Provide the (x, y) coordinate of the cell's center where the given text is located.  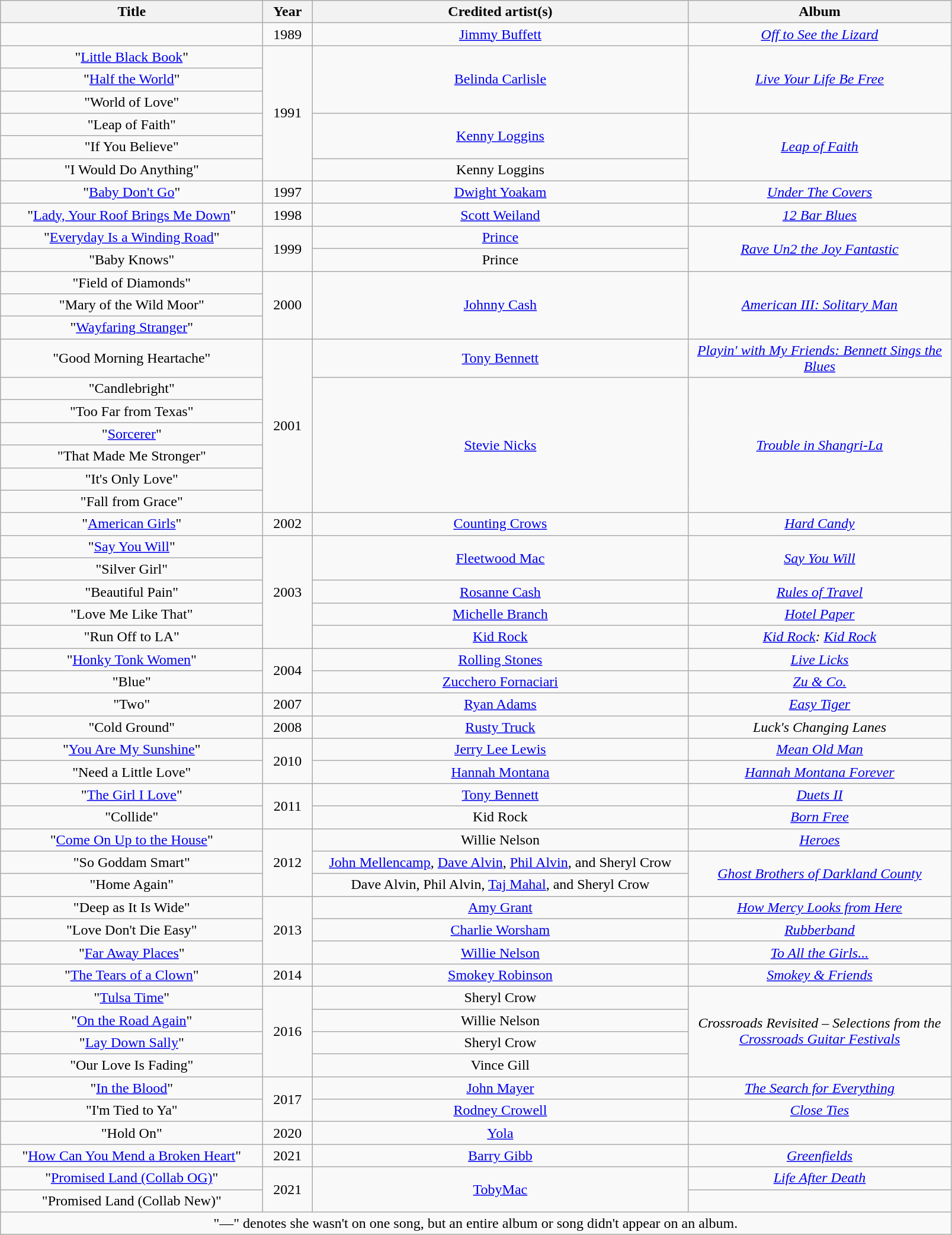
2001 (288, 425)
2004 (288, 671)
"Lady, Your Roof Brings Me Down" (132, 215)
Trouble in Shangri-La (820, 445)
"Come On Up to the House" (132, 840)
"Honky Tonk Women" (132, 660)
"Promised Land (Collab OG)" (132, 1178)
Rave Un2 the Joy Fantastic (820, 248)
TobyMac (500, 1189)
Ryan Adams (500, 705)
Duets II (820, 795)
Off to See the Lizard (820, 34)
Album (820, 12)
2014 (288, 975)
Hannah Montana Forever (820, 772)
Rodney Crowell (500, 1111)
"If You Believe" (132, 147)
Yola (500, 1133)
"Love Don't Die Easy" (132, 930)
Title (132, 12)
Greenfields (820, 1156)
Rules of Travel (820, 591)
Rubberband (820, 930)
"—" denotes she wasn't on one song, but an entire album or song didn't appear on an album. (476, 1223)
"On the Road Again" (132, 1020)
Born Free (820, 817)
2002 (288, 524)
Jerry Lee Lewis (500, 750)
Smokey & Friends (820, 975)
Charlie Worsham (500, 930)
Zu & Co. (820, 682)
2010 (288, 761)
"Silver Girl" (132, 569)
"Mary of the Wild Moor" (132, 305)
2008 (288, 727)
"Baby Knows" (132, 260)
"Leap of Faith" (132, 124)
"That Made Me Stronger" (132, 456)
"Promised Land (Collab New)" (132, 1201)
"Blue" (132, 682)
"Field of Diamonds" (132, 283)
1991 (288, 113)
"The Tears of a Clown" (132, 975)
"So Goddam Smart" (132, 862)
"Candlebright" (132, 389)
2013 (288, 930)
"Need a Little Love" (132, 772)
John Mellencamp, Dave Alvin, Phil Alvin, and Sheryl Crow (500, 862)
"Fall from Grace" (132, 501)
Belinda Carlisle (500, 79)
Life After Death (820, 1178)
Heroes (820, 840)
"I'm Tied to Ya" (132, 1111)
Easy Tiger (820, 705)
Rusty Truck (500, 727)
Live Licks (820, 660)
Hannah Montana (500, 772)
2017 (288, 1099)
"Our Love Is Fading" (132, 1066)
1997 (288, 192)
"Lay Down Sally" (132, 1043)
Amy Grant (500, 907)
Stevie Nicks (500, 445)
Dwight Yoakam (500, 192)
Dave Alvin, Phil Alvin, Taj Mahal, and Sheryl Crow (500, 885)
"Hold On" (132, 1133)
"It's Only Love" (132, 479)
To All the Girls... (820, 952)
American III: Solitary Man (820, 305)
Year (288, 12)
2003 (288, 591)
Mean Old Man (820, 750)
"Love Me Like That" (132, 614)
Kid Rock: Kid Rock (820, 636)
Vince Gill (500, 1066)
Michelle Branch (500, 614)
Fleetwood Mac (500, 558)
"Baby Don't Go" (132, 192)
"American Girls" (132, 524)
"Two" (132, 705)
"Tulsa Time" (132, 997)
"Far Away Places" (132, 952)
Live Your Life Be Free (820, 79)
Credited artist(s) (500, 12)
Scott Weiland (500, 215)
Barry Gibb (500, 1156)
Zucchero Fornaciari (500, 682)
"Home Again" (132, 885)
"Say You Will" (132, 546)
Ghost Brothers of Darkland County (820, 874)
Hard Candy (820, 524)
2007 (288, 705)
"Too Far from Texas" (132, 411)
2011 (288, 806)
"Collide" (132, 817)
"Cold Ground" (132, 727)
"The Girl I Love" (132, 795)
12 Bar Blues (820, 215)
"In the Blood" (132, 1088)
2000 (288, 305)
John Mayer (500, 1088)
Playin' with My Friends: Bennett Sings the Blues (820, 358)
2016 (288, 1031)
Smokey Robinson (500, 975)
The Search for Everything (820, 1088)
2012 (288, 862)
How Mercy Looks from Here (820, 907)
1989 (288, 34)
Leap of Faith (820, 147)
"Half the World" (132, 79)
Under The Covers (820, 192)
"World of Love" (132, 102)
"You Are My Sunshine" (132, 750)
Johnny Cash (500, 305)
Rosanne Cash (500, 591)
"Wayfaring Stranger" (132, 328)
"Good Morning Heartache" (132, 358)
1998 (288, 215)
"Run Off to LA" (132, 636)
Counting Crows (500, 524)
1999 (288, 248)
Jimmy Buffett (500, 34)
"Everyday Is a Winding Road" (132, 237)
Rolling Stones (500, 660)
"Little Black Book" (132, 57)
"Sorcerer" (132, 434)
"I Would Do Anything" (132, 169)
Hotel Paper (820, 614)
"Deep as It Is Wide" (132, 907)
"How Can You Mend a Broken Heart" (132, 1156)
"Beautiful Pain" (132, 591)
Say You Will (820, 558)
Luck's Changing Lanes (820, 727)
Crossroads Revisited – Selections from the Crossroads Guitar Festivals (820, 1031)
Close Ties (820, 1111)
2020 (288, 1133)
